Determine the (X, Y) coordinate at the center of the cell enclosing the given text.  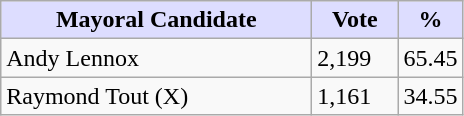
% (430, 20)
Raymond Tout (X) (156, 96)
65.45 (430, 58)
Andy Lennox (156, 58)
34.55 (430, 96)
Vote (355, 20)
Mayoral Candidate (156, 20)
1,161 (355, 96)
2,199 (355, 58)
